Locate the cell with the specified text and output its [x, y] center coordinate. 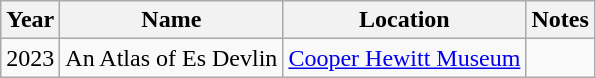
Cooper Hewitt Museum [404, 58]
2023 [30, 58]
Year [30, 20]
Notes [560, 20]
Name [172, 20]
An Atlas of Es Devlin [172, 58]
Location [404, 20]
